Detect which cell encompasses the target text, then output its (x, y) center coordinate. 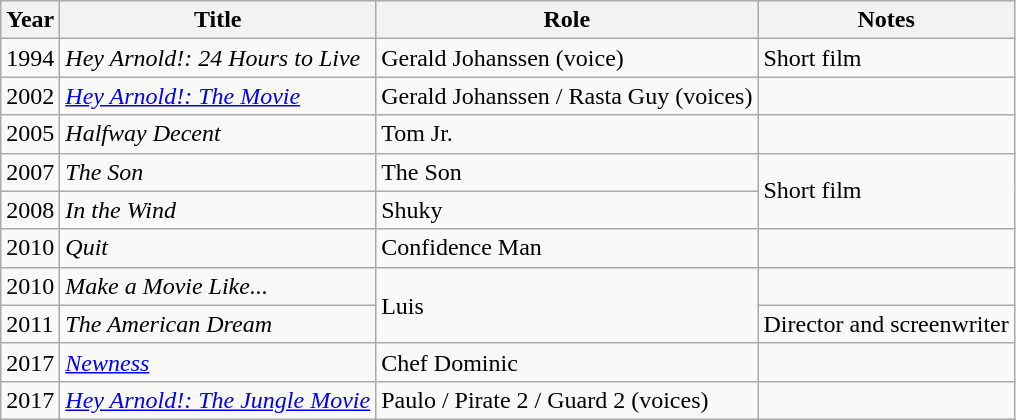
The American Dream (218, 324)
Hey Arnold!: The Movie (218, 96)
Title (218, 20)
Role (567, 20)
2002 (30, 96)
Luis (567, 305)
Make a Movie Like... (218, 286)
Shuky (567, 210)
Halfway Decent (218, 134)
Newness (218, 362)
Quit (218, 248)
Director and screenwriter (886, 324)
2011 (30, 324)
Confidence Man (567, 248)
In the Wind (218, 210)
2007 (30, 172)
Gerald Johanssen (voice) (567, 58)
Hey Arnold!: The Jungle Movie (218, 400)
Paulo / Pirate 2 / Guard 2 (voices) (567, 400)
Year (30, 20)
Tom Jr. (567, 134)
2005 (30, 134)
Chef Dominic (567, 362)
2008 (30, 210)
Hey Arnold!: 24 Hours to Live (218, 58)
Gerald Johanssen / Rasta Guy (voices) (567, 96)
1994 (30, 58)
Notes (886, 20)
